Capture the cell that displays the provided text and extract its [x, y] central coordinate. 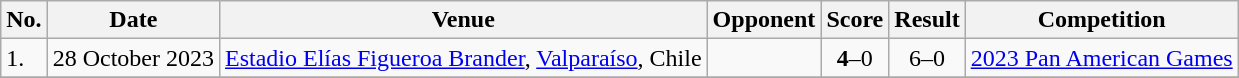
Score [855, 20]
4–0 [855, 58]
Estadio Elías Figueroa Brander, Valparaíso, Chile [464, 58]
28 October 2023 [133, 58]
6–0 [927, 58]
2023 Pan American Games [1102, 58]
1. [24, 58]
Venue [464, 20]
Opponent [764, 20]
Result [927, 20]
Date [133, 20]
No. [24, 20]
Competition [1102, 20]
